Identify which cell holds the provided text, then report its [X, Y] central coordinate. 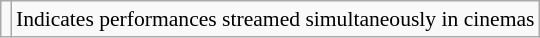
Indicates performances streamed simultaneously in cinemas [276, 19]
